Return the (x, y) coordinate for the center point of the cell that contains the specified text.  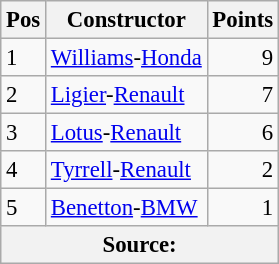
Lotus-Renault (127, 133)
6 (242, 133)
Points (242, 20)
7 (242, 95)
Tyrrell-Renault (127, 170)
3 (24, 133)
4 (24, 170)
Williams-Honda (127, 58)
Ligier-Renault (127, 95)
Pos (24, 20)
Benetton-BMW (127, 208)
Source: (140, 245)
9 (242, 58)
Constructor (127, 20)
5 (24, 208)
